Locate the cell with the specified text and output its [x, y] center coordinate. 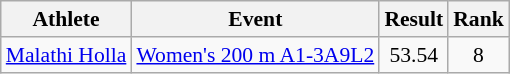
Event [255, 19]
Malathi Holla [66, 55]
Rank [478, 19]
Result [414, 19]
8 [478, 55]
53.54 [414, 55]
Women's 200 m A1-3A9L2 [255, 55]
Athlete [66, 19]
